Return (X, Y) of the center of cell containing provided text 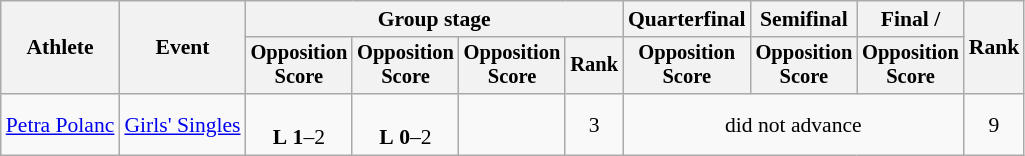
9 (994, 124)
Petra Polanc (60, 124)
Event (182, 48)
Group stage (434, 19)
L 1–2 (300, 124)
did not advance (794, 124)
Quarterfinal (687, 19)
3 (594, 124)
Semifinal (804, 19)
L 0–2 (406, 124)
Girls' Singles (182, 124)
Final / (910, 19)
Athlete (60, 48)
